Capture the cell that displays the provided text and extract its [X, Y] central coordinate. 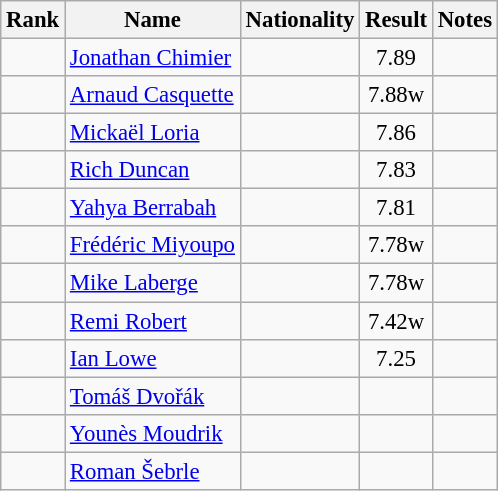
7.88w [396, 95]
Remi Robert [153, 321]
Yahya Berrabah [153, 208]
Tomáš Dvořák [153, 396]
7.86 [396, 133]
7.89 [396, 58]
Name [153, 20]
Jonathan Chimier [153, 58]
Result [396, 20]
Nationality [300, 20]
Mike Laberge [153, 283]
7.25 [396, 358]
Mickaël Loria [153, 133]
Frédéric Miyoupo [153, 245]
Rich Duncan [153, 170]
Younès Moudrik [153, 433]
Rank [33, 20]
Ian Lowe [153, 358]
7.81 [396, 208]
Arnaud Casquette [153, 95]
7.83 [396, 170]
Notes [464, 20]
7.42w [396, 321]
Roman Šebrle [153, 471]
